Locate the cell with the specified text and output its (X, Y) center coordinate. 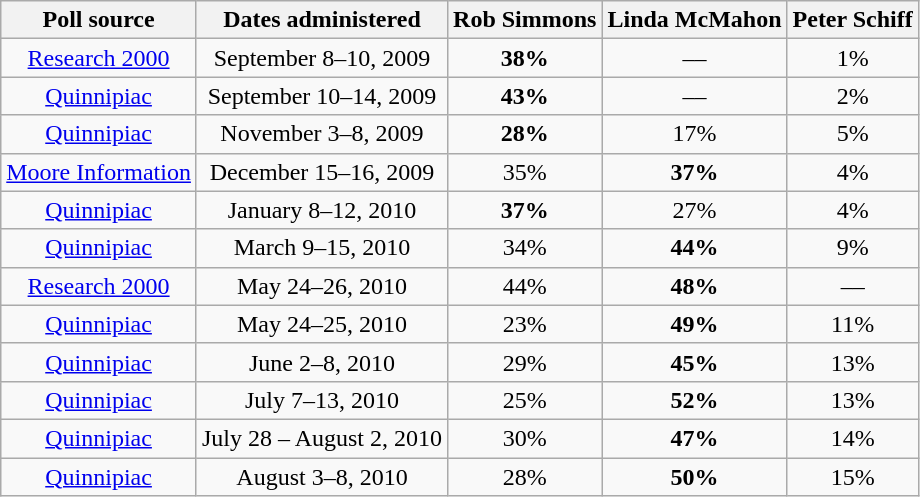
14% (852, 438)
23% (525, 324)
17% (694, 134)
December 15–16, 2009 (322, 172)
45% (694, 362)
48% (694, 286)
15% (852, 477)
29% (525, 362)
27% (694, 210)
May 24–25, 2010 (322, 324)
30% (525, 438)
11% (852, 324)
2% (852, 96)
March 9–15, 2010 (322, 248)
November 3–8, 2009 (322, 134)
9% (852, 248)
June 2–8, 2010 (322, 362)
August 3–8, 2010 (322, 477)
35% (525, 172)
5% (852, 134)
July 28 – August 2, 2010 (322, 438)
Linda McMahon (694, 20)
Dates administered (322, 20)
49% (694, 324)
Rob Simmons (525, 20)
25% (525, 400)
September 10–14, 2009 (322, 96)
Peter Schiff (852, 20)
September 8–10, 2009 (322, 58)
38% (525, 58)
43% (525, 96)
Moore Information (99, 172)
Poll source (99, 20)
1% (852, 58)
47% (694, 438)
January 8–12, 2010 (322, 210)
May 24–26, 2010 (322, 286)
July 7–13, 2010 (322, 400)
50% (694, 477)
52% (694, 400)
34% (525, 248)
